Return the (x, y) coordinate for the center point of the cell that contains the specified text.  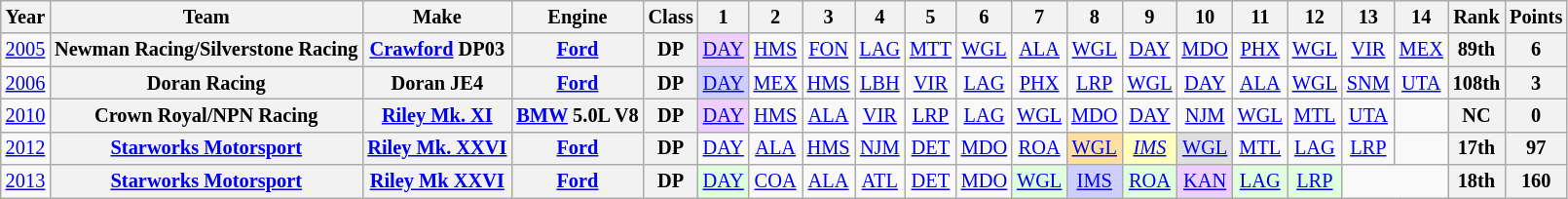
NC (1476, 115)
11 (1260, 17)
Riley Mk XXVI (436, 181)
97 (1536, 148)
13 (1368, 17)
2006 (25, 83)
ATL (880, 181)
18th (1476, 181)
9 (1149, 17)
12 (1315, 17)
89th (1476, 50)
Engine (577, 17)
Team (206, 17)
Make (436, 17)
4 (880, 17)
Rank (1476, 17)
2010 (25, 115)
2005 (25, 50)
2 (775, 17)
Riley Mk. XI (436, 115)
LBH (880, 83)
Doran Racing (206, 83)
Crown Royal/NPN Racing (206, 115)
108th (1476, 83)
Riley Mk. XXVI (436, 148)
Crawford DP03 (436, 50)
0 (1536, 115)
1 (724, 17)
Newman Racing/Silverstone Racing (206, 50)
SNM (1368, 83)
7 (1039, 17)
2013 (25, 181)
8 (1095, 17)
BMW 5.0L V8 (577, 115)
160 (1536, 181)
FON (829, 50)
10 (1204, 17)
Year (25, 17)
2012 (25, 148)
14 (1422, 17)
5 (931, 17)
MTT (931, 50)
Doran JE4 (436, 83)
KAN (1204, 181)
17th (1476, 148)
COA (775, 181)
Class (671, 17)
Points (1536, 17)
